Output the (X, Y) coordinate of the center of the cell containing the given text.  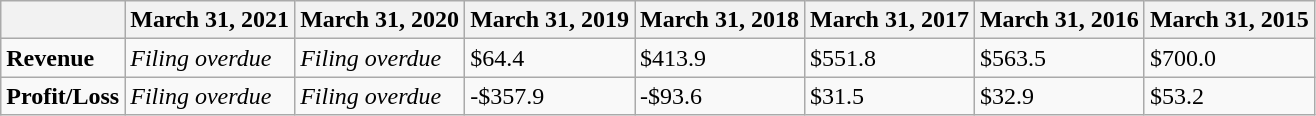
March 31, 2016 (1059, 20)
-$357.9 (550, 96)
$563.5 (1059, 58)
Profit/Loss (63, 96)
March 31, 2020 (380, 20)
$700.0 (1229, 58)
$64.4 (550, 58)
-$93.6 (720, 96)
March 31, 2017 (889, 20)
$551.8 (889, 58)
March 31, 2019 (550, 20)
$53.2 (1229, 96)
$32.9 (1059, 96)
$31.5 (889, 96)
March 31, 2021 (210, 20)
March 31, 2015 (1229, 20)
March 31, 2018 (720, 20)
Revenue (63, 58)
$413.9 (720, 58)
